Extract the [x, y] coordinate from the center of the cell holding the provided text.  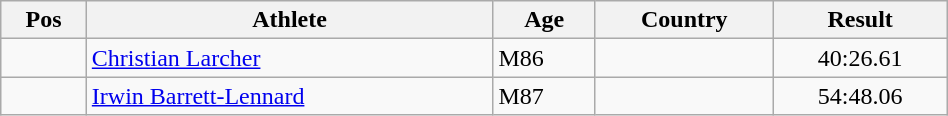
40:26.61 [860, 58]
M87 [544, 96]
54:48.06 [860, 96]
Pos [44, 20]
Country [684, 20]
Irwin Barrett-Lennard [290, 96]
Athlete [290, 20]
Christian Larcher [290, 58]
Result [860, 20]
M86 [544, 58]
Age [544, 20]
